Return (X, Y) of the center of cell containing provided text 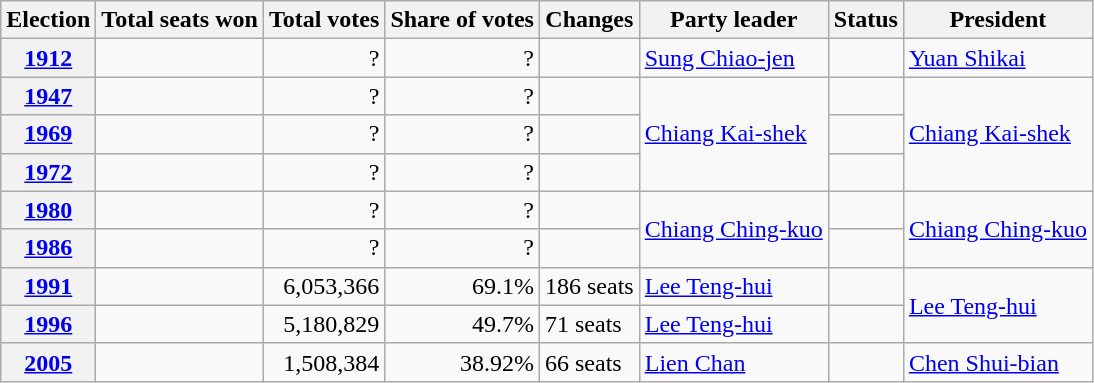
1991 (48, 286)
49.7% (462, 324)
1986 (48, 248)
38.92% (462, 362)
Total votes (324, 20)
Total seats won (180, 20)
71 seats (589, 324)
5,180,829 (324, 324)
Election (48, 20)
Yuan Shikai (998, 58)
1969 (48, 134)
Sung Chiao-jen (734, 58)
Party leader (734, 20)
66 seats (589, 362)
6,053,366 (324, 286)
Share of votes (462, 20)
69.1% (462, 286)
1912 (48, 58)
2005 (48, 362)
1947 (48, 96)
1980 (48, 210)
Chen Shui-bian (998, 362)
Changes (589, 20)
President (998, 20)
1996 (48, 324)
1,508,384 (324, 362)
Lien Chan (734, 362)
Status (866, 20)
186 seats (589, 286)
1972 (48, 172)
